Find where the given text appears and provide that cell's center as (x, y) coordinate. 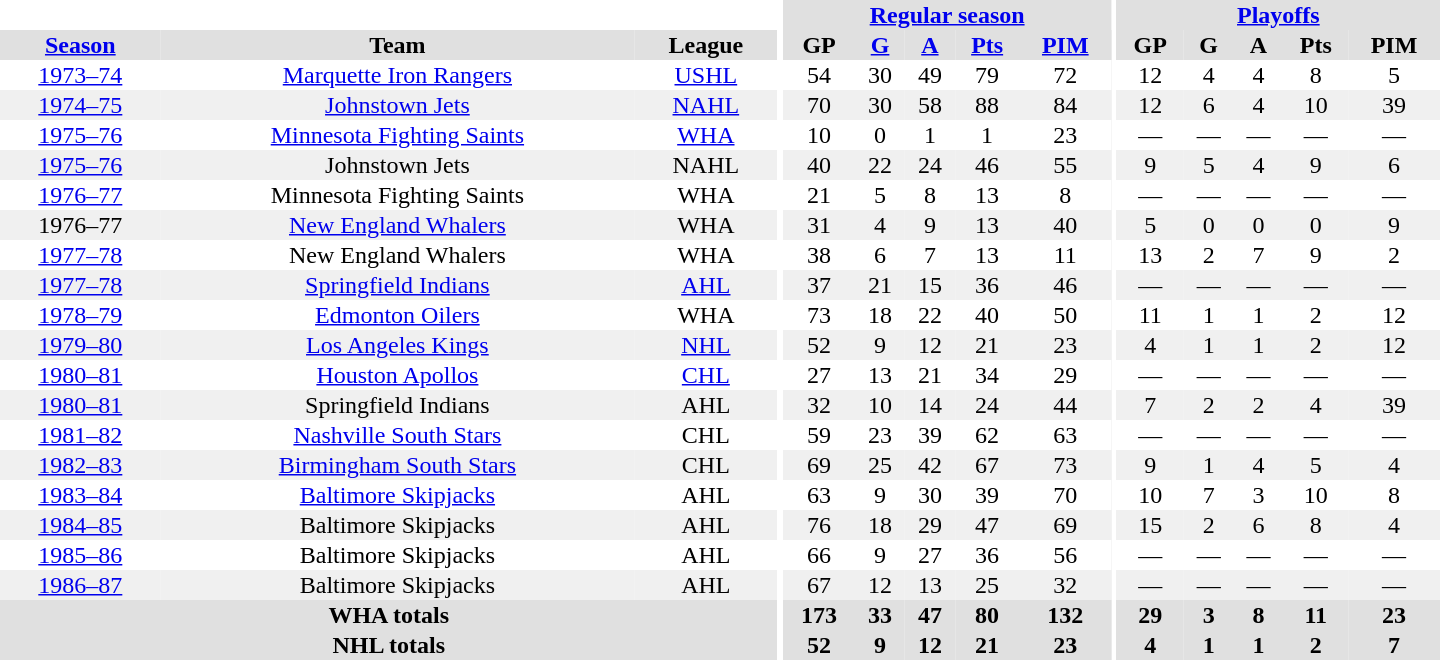
Playoffs (1278, 15)
Marquette Iron Rangers (398, 75)
1973–74 (80, 75)
72 (1065, 75)
38 (819, 255)
55 (1065, 165)
34 (988, 375)
50 (1065, 315)
Nashville South Stars (398, 435)
1985–86 (80, 555)
44 (1065, 405)
Season (80, 45)
49 (930, 75)
173 (819, 615)
33 (880, 615)
Edmonton Oilers (398, 315)
31 (819, 225)
USHL (706, 75)
1982–83 (80, 465)
132 (1065, 615)
Team (398, 45)
84 (1065, 105)
14 (930, 405)
Regular season (947, 15)
Houston Apollos (398, 375)
1974–75 (80, 105)
1981–82 (80, 435)
54 (819, 75)
Los Angeles Kings (398, 345)
66 (819, 555)
NHL totals (389, 645)
37 (819, 285)
WHA totals (389, 615)
76 (819, 525)
58 (930, 105)
1986–87 (80, 585)
62 (988, 435)
1983–84 (80, 495)
League (706, 45)
80 (988, 615)
1978–79 (80, 315)
88 (988, 105)
NHL (706, 345)
79 (988, 75)
42 (930, 465)
Birmingham South Stars (398, 465)
59 (819, 435)
1984–85 (80, 525)
56 (1065, 555)
1979–80 (80, 345)
